Output the [x, y] coordinate of the center of the cell containing the given text.  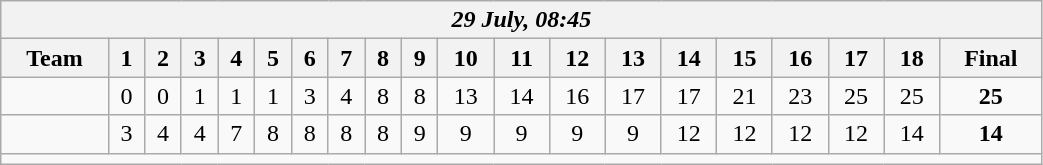
6 [310, 58]
23 [800, 96]
15 [745, 58]
21 [745, 96]
2 [164, 58]
18 [912, 58]
Final [991, 58]
10 [466, 58]
5 [274, 58]
Team [54, 58]
11 [522, 58]
29 July, 08:45 [522, 20]
